Pinpoint the cell where the given text exists, returning its (x, y) midpoint coordinate. 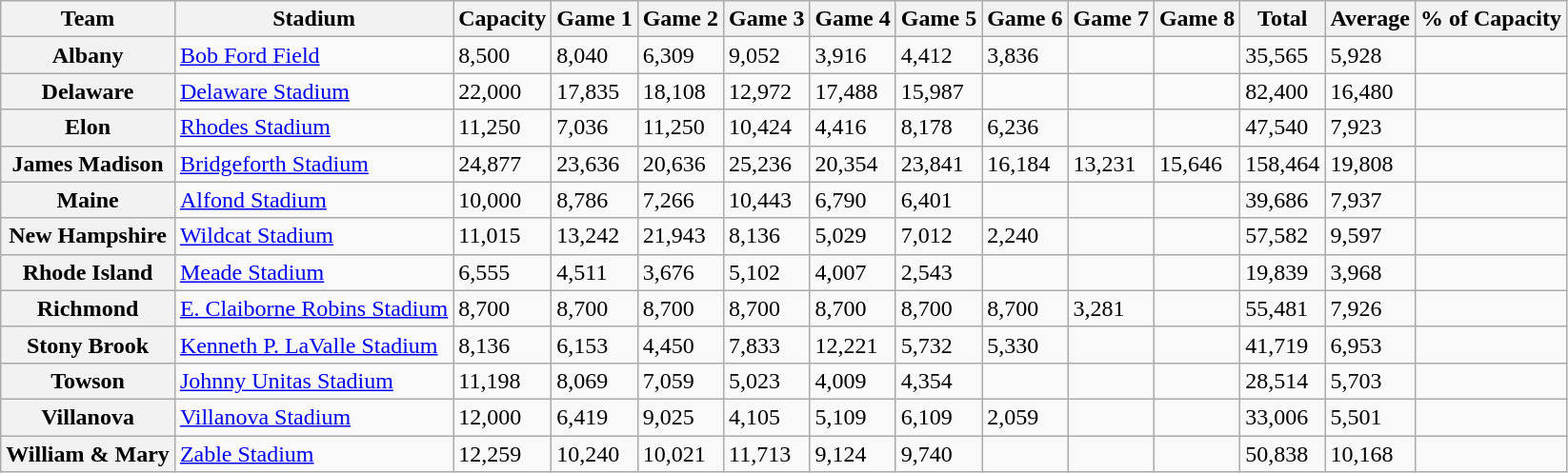
Delaware (88, 91)
10,021 (680, 454)
41,719 (1282, 345)
11,015 (503, 236)
Game 6 (1025, 19)
33,006 (1282, 417)
7,266 (680, 200)
5,102 (767, 272)
28,514 (1282, 381)
Alfond Stadium (313, 200)
3,968 (1370, 272)
7,036 (594, 128)
6,153 (594, 345)
10,424 (767, 128)
18,108 (680, 91)
Albany (88, 55)
6,555 (503, 272)
8,178 (938, 128)
6,953 (1370, 345)
Game 4 (853, 19)
Game 3 (767, 19)
15,987 (938, 91)
Capacity (503, 19)
6,109 (938, 417)
Bob Ford Field (313, 55)
35,565 (1282, 55)
4,007 (853, 272)
9,124 (853, 454)
39,686 (1282, 200)
9,052 (767, 55)
12,221 (853, 345)
Elon (88, 128)
23,841 (938, 164)
Wildcat Stadium (313, 236)
Game 5 (938, 19)
10,240 (594, 454)
7,926 (1370, 308)
22,000 (503, 91)
Zable Stadium (313, 454)
Kenneth P. LaValle Stadium (313, 345)
10,000 (503, 200)
4,511 (594, 272)
7,937 (1370, 200)
Rhode Island (88, 272)
8,500 (503, 55)
5,732 (938, 345)
7,059 (680, 381)
E. Claiborne Robins Stadium (313, 308)
9,025 (680, 417)
11,713 (767, 454)
Villanova Stadium (313, 417)
Game 8 (1196, 19)
9,597 (1370, 236)
6,236 (1025, 128)
Rhodes Stadium (313, 128)
Maine (88, 200)
6,401 (938, 200)
24,877 (503, 164)
15,646 (1196, 164)
6,790 (853, 200)
Johnny Unitas Stadium (313, 381)
4,354 (938, 381)
3,281 (1111, 308)
47,540 (1282, 128)
Game 2 (680, 19)
4,009 (853, 381)
12,000 (503, 417)
7,012 (938, 236)
17,835 (594, 91)
4,105 (767, 417)
20,636 (680, 164)
11,198 (503, 381)
Delaware Stadium (313, 91)
10,168 (1370, 454)
Richmond (88, 308)
20,354 (853, 164)
19,839 (1282, 272)
Team (88, 19)
2,240 (1025, 236)
5,501 (1370, 417)
Total (1282, 19)
Game 7 (1111, 19)
50,838 (1282, 454)
William & Mary (88, 454)
158,464 (1282, 164)
13,242 (594, 236)
16,184 (1025, 164)
5,109 (853, 417)
4,412 (938, 55)
2,059 (1025, 417)
57,582 (1282, 236)
James Madison (88, 164)
New Hampshire (88, 236)
Stadium (313, 19)
5,703 (1370, 381)
23,636 (594, 164)
3,836 (1025, 55)
13,231 (1111, 164)
Bridgeforth Stadium (313, 164)
55,481 (1282, 308)
8,786 (594, 200)
Average (1370, 19)
8,040 (594, 55)
5,330 (1025, 345)
4,450 (680, 345)
% of Capacity (1490, 19)
5,029 (853, 236)
25,236 (767, 164)
4,416 (853, 128)
12,259 (503, 454)
3,676 (680, 272)
Game 1 (594, 19)
Towson (88, 381)
82,400 (1282, 91)
8,069 (594, 381)
7,833 (767, 345)
7,923 (1370, 128)
21,943 (680, 236)
Meade Stadium (313, 272)
10,443 (767, 200)
19,808 (1370, 164)
9,740 (938, 454)
17,488 (853, 91)
5,023 (767, 381)
Villanova (88, 417)
6,419 (594, 417)
6,309 (680, 55)
5,928 (1370, 55)
3,916 (853, 55)
16,480 (1370, 91)
Stony Brook (88, 345)
2,543 (938, 272)
12,972 (767, 91)
